Detect which cell encompasses the target text, then output its [x, y] center coordinate. 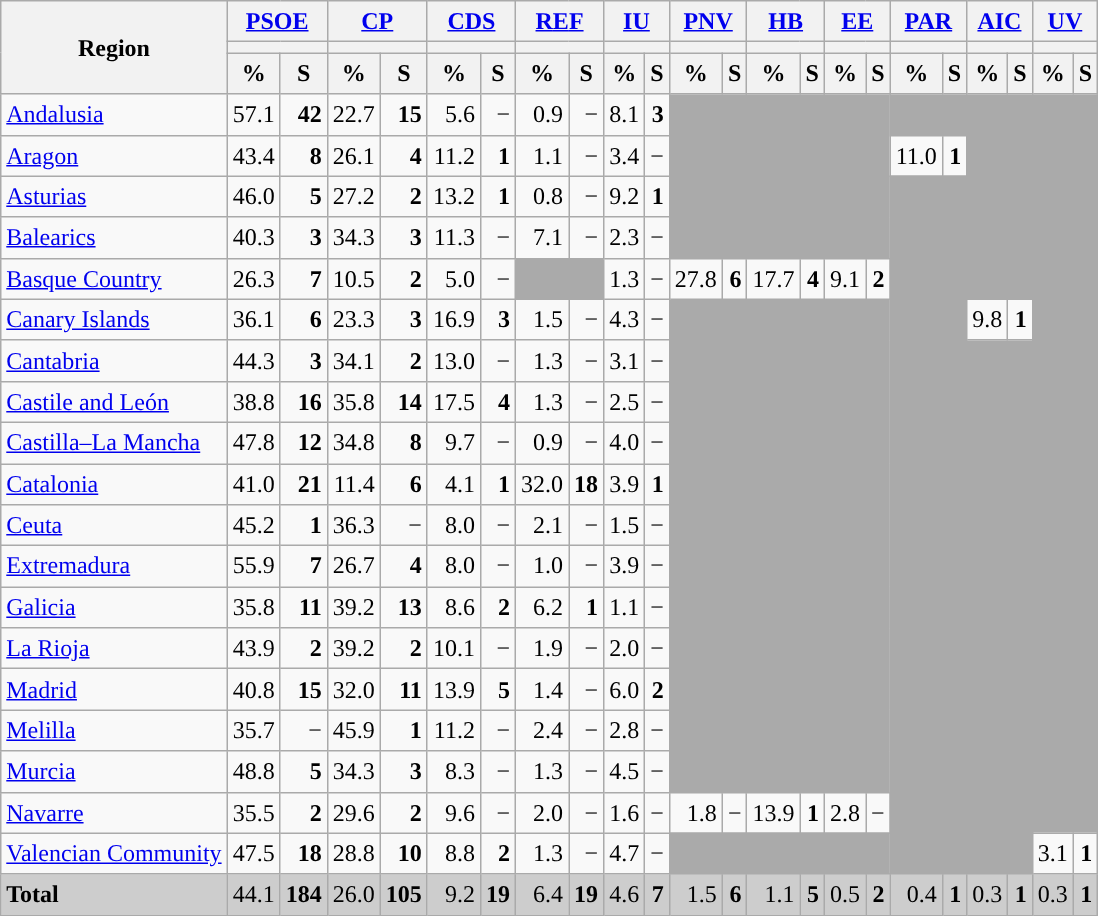
17.5 [454, 402]
14 [404, 402]
1.8 [696, 812]
48.8 [254, 772]
2.3 [624, 238]
47.8 [254, 442]
2.5 [624, 402]
45.9 [354, 730]
4.3 [624, 320]
27.8 [696, 278]
Catalonia [114, 484]
21 [304, 484]
Aragon [114, 156]
8.8 [454, 854]
42 [304, 114]
43.9 [254, 648]
AIC [1000, 22]
11.3 [454, 238]
36.1 [254, 320]
1.9 [542, 648]
PAR [928, 22]
8.1 [624, 114]
16 [304, 402]
4.6 [624, 894]
La Rioja [114, 648]
Castile and León [114, 402]
Valencian Community [114, 854]
2.4 [542, 730]
105 [404, 894]
44.3 [254, 360]
55.9 [254, 566]
IU [637, 22]
40.3 [254, 238]
27.2 [354, 196]
5.0 [454, 278]
12 [304, 442]
0.5 [844, 894]
Cantabria [114, 360]
REF [559, 22]
Asturias [114, 196]
36.3 [354, 526]
35.7 [254, 730]
3.4 [624, 156]
8.3 [454, 772]
4.5 [624, 772]
57.1 [254, 114]
0.8 [542, 196]
40.8 [254, 690]
11.0 [916, 156]
Galicia [114, 608]
26.3 [254, 278]
26.7 [354, 566]
9.6 [454, 812]
1.0 [542, 566]
41.0 [254, 484]
Melilla [114, 730]
5.6 [454, 114]
23.3 [354, 320]
EE [857, 22]
HB [786, 22]
47.5 [254, 854]
13 [404, 608]
1.4 [542, 690]
43.4 [254, 156]
17.7 [774, 278]
45.2 [254, 526]
Region [114, 48]
26.0 [354, 894]
Madrid [114, 690]
1.6 [624, 812]
22.7 [354, 114]
6.2 [542, 608]
11.4 [354, 484]
Castilla–La Mancha [114, 442]
Canary Islands [114, 320]
CP [377, 22]
44.1 [254, 894]
9.8 [988, 320]
29.6 [354, 812]
28.8 [354, 854]
Basque Country [114, 278]
Ceuta [114, 526]
10 [404, 854]
10.5 [354, 278]
6.0 [624, 690]
PNV [708, 22]
10.1 [454, 648]
Andalusia [114, 114]
UV [1064, 22]
0.4 [916, 894]
9.1 [844, 278]
26.1 [354, 156]
4.1 [454, 484]
6.4 [542, 894]
34.8 [354, 442]
Total [114, 894]
CDS [471, 22]
13.0 [454, 360]
Balearics [114, 238]
Extremadura [114, 566]
9.7 [454, 442]
16.9 [454, 320]
8.6 [454, 608]
2.1 [542, 526]
Murcia [114, 772]
4.7 [624, 854]
46.0 [254, 196]
7.1 [542, 238]
184 [304, 894]
13.2 [454, 196]
34.1 [354, 360]
Navarre [114, 812]
4.0 [624, 442]
PSOE [277, 22]
38.8 [254, 402]
35.5 [254, 812]
